Capture the cell that displays the provided text and extract its [x, y] central coordinate. 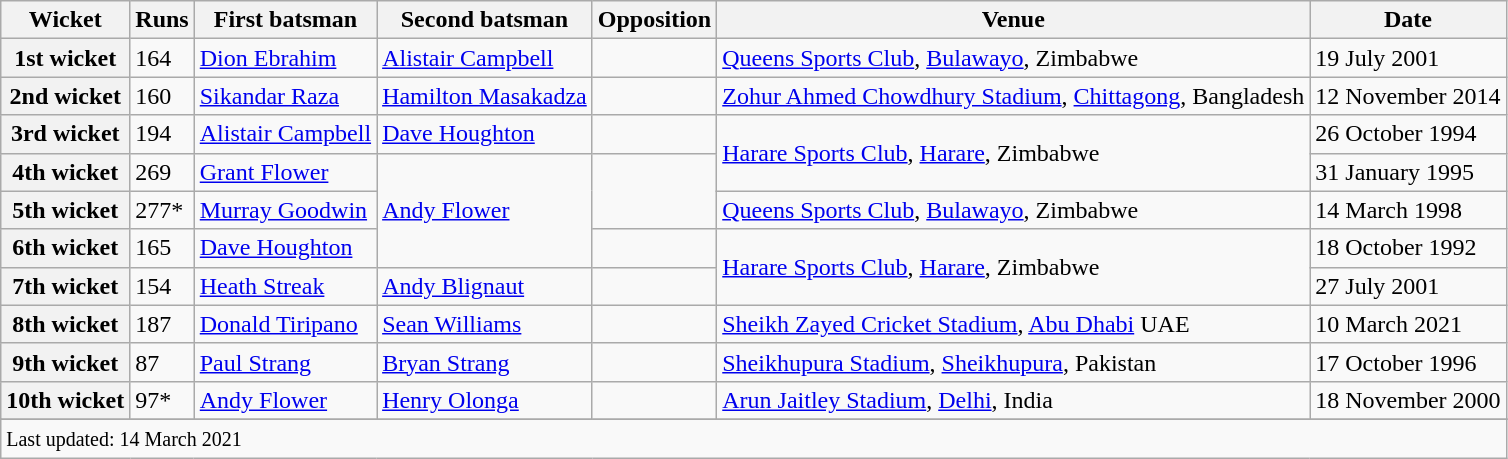
Sean Williams [485, 324]
9th wicket [66, 362]
154 [162, 286]
Hamilton Masakadza [485, 96]
Sheikhupura Stadium, Sheikhupura, Pakistan [1014, 362]
Andy Blignaut [485, 286]
Zohur Ahmed Chowdhury Stadium, Chittagong, Bangladesh [1014, 96]
10th wicket [66, 400]
18 October 1992 [1408, 248]
164 [162, 58]
Date [1408, 20]
194 [162, 134]
First batsman [285, 20]
Sheikh Zayed Cricket Stadium, Abu Dhabi UAE [1014, 324]
5th wicket [66, 210]
18 November 2000 [1408, 400]
31 January 1995 [1408, 172]
Last updated: 14 March 2021 [754, 438]
Opposition [654, 20]
Murray Goodwin [285, 210]
Heath Streak [285, 286]
8th wicket [66, 324]
Paul Strang [285, 362]
2nd wicket [66, 96]
160 [162, 96]
97* [162, 400]
12 November 2014 [1408, 96]
87 [162, 362]
19 July 2001 [1408, 58]
Dion Ebrahim [285, 58]
27 July 2001 [1408, 286]
Wicket [66, 20]
Arun Jaitley Stadium, Delhi, India [1014, 400]
3rd wicket [66, 134]
Second batsman [485, 20]
187 [162, 324]
165 [162, 248]
1st wicket [66, 58]
Runs [162, 20]
Bryan Strang [485, 362]
7th wicket [66, 286]
Henry Olonga [485, 400]
17 October 1996 [1408, 362]
Sikandar Raza [285, 96]
269 [162, 172]
14 March 1998 [1408, 210]
10 March 2021 [1408, 324]
6th wicket [66, 248]
Venue [1014, 20]
Donald Tiripano [285, 324]
277* [162, 210]
26 October 1994 [1408, 134]
4th wicket [66, 172]
Grant Flower [285, 172]
